Return the (x, y) coordinate for the center point of the cell that contains the specified text.  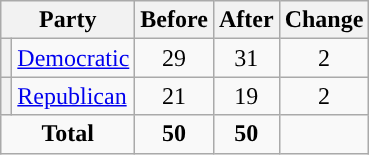
Change (324, 20)
Party (68, 20)
Total (68, 134)
29 (174, 58)
21 (174, 96)
Before (174, 20)
19 (246, 96)
Republican (74, 96)
Democratic (74, 58)
After (246, 20)
31 (246, 58)
